Detect which cell encompasses the target text, then output its [x, y] center coordinate. 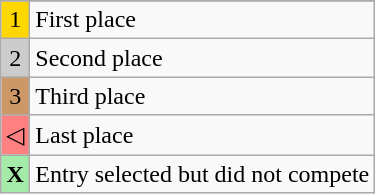
Second place [202, 58]
1 [16, 20]
First place [202, 20]
2 [16, 58]
X [16, 173]
Entry selected but did not compete [202, 173]
Last place [202, 135]
3 [16, 96]
Third place [202, 96]
◁ [16, 135]
